Extract the (x, y) coordinate from the center of the cell holding the provided text.  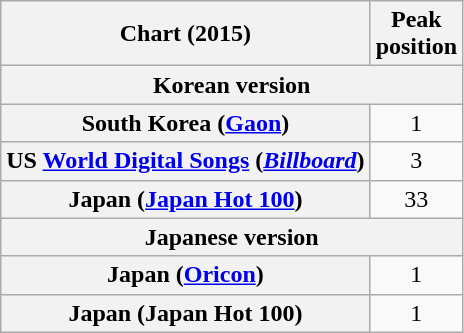
Korean version (232, 85)
Peakposition (416, 34)
3 (416, 161)
US World Digital Songs (Billboard) (186, 161)
Japan (Oricon) (186, 275)
Japanese version (232, 237)
33 (416, 199)
South Korea (Gaon) (186, 123)
Chart (2015) (186, 34)
